Provide the [X, Y] coordinate of the cell's center where the given text is located.  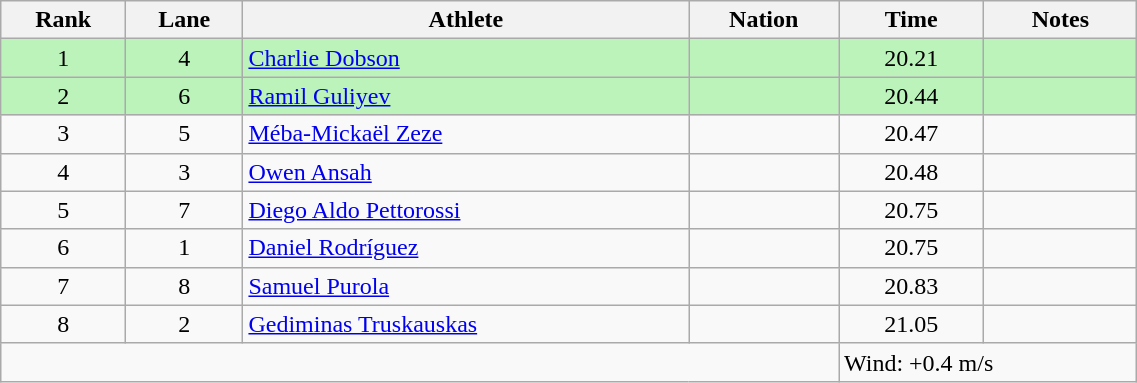
Diego Aldo Pettorossi [466, 210]
Gediminas Truskauskas [466, 324]
Wind: +0.4 m/s [988, 362]
Owen Ansah [466, 172]
Athlete [466, 20]
Notes [1060, 20]
20.48 [912, 172]
21.05 [912, 324]
20.21 [912, 58]
Méba-Mickaël Zeze [466, 134]
20.83 [912, 286]
Nation [764, 20]
Daniel Rodríguez [466, 248]
Samuel Purola [466, 286]
Rank [64, 20]
Ramil Guliyev [466, 96]
Charlie Dobson [466, 58]
20.44 [912, 96]
Time [912, 20]
Lane [184, 20]
20.47 [912, 134]
